Extract the [X, Y] coordinate from the center of the cell holding the provided text.  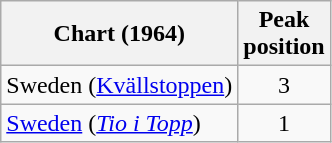
Sweden (Tio i Topp) [120, 123]
Chart (1964) [120, 34]
3 [284, 85]
Sweden (Kvällstoppen) [120, 85]
Peakposition [284, 34]
1 [284, 123]
